Output the (X, Y) coordinate of the center of the cell containing the given text.  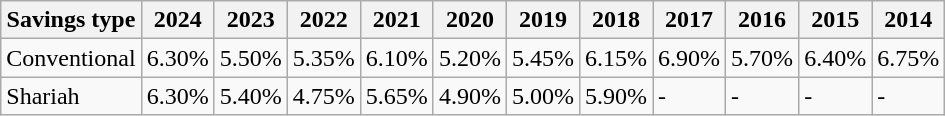
4.90% (470, 96)
6.90% (690, 58)
2020 (470, 20)
2016 (762, 20)
2022 (324, 20)
6.15% (616, 58)
2015 (836, 20)
Conventional (71, 58)
4.75% (324, 96)
6.40% (836, 58)
5.35% (324, 58)
Shariah (71, 96)
5.50% (250, 58)
5.00% (542, 96)
2023 (250, 20)
2021 (396, 20)
2014 (908, 20)
5.20% (470, 58)
Savings type (71, 20)
6.75% (908, 58)
5.90% (616, 96)
2024 (178, 20)
5.45% (542, 58)
2018 (616, 20)
2019 (542, 20)
5.70% (762, 58)
5.65% (396, 96)
6.10% (396, 58)
5.40% (250, 96)
2017 (690, 20)
